Search for the cell housing the specified text and yield its [x, y] center coordinate. 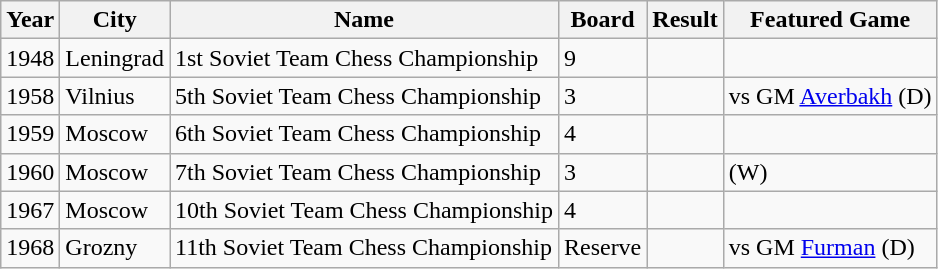
City [115, 20]
vs GM Furman (D) [830, 248]
Name [364, 20]
(W) [830, 172]
1968 [30, 248]
Grozny [115, 248]
1960 [30, 172]
Leningrad [115, 58]
vs GM Averbakh (D) [830, 96]
7th Soviet Team Chess Championship [364, 172]
Reserve [602, 248]
Result [685, 20]
10th Soviet Team Chess Championship [364, 210]
1958 [30, 96]
11th Soviet Team Chess Championship [364, 248]
1st Soviet Team Chess Championship [364, 58]
Year [30, 20]
1959 [30, 134]
Vilnius [115, 96]
5th Soviet Team Chess Championship [364, 96]
1948 [30, 58]
Featured Game [830, 20]
6th Soviet Team Chess Championship [364, 134]
Board [602, 20]
9 [602, 58]
1967 [30, 210]
